Search for the cell housing the specified text and yield its [X, Y] center coordinate. 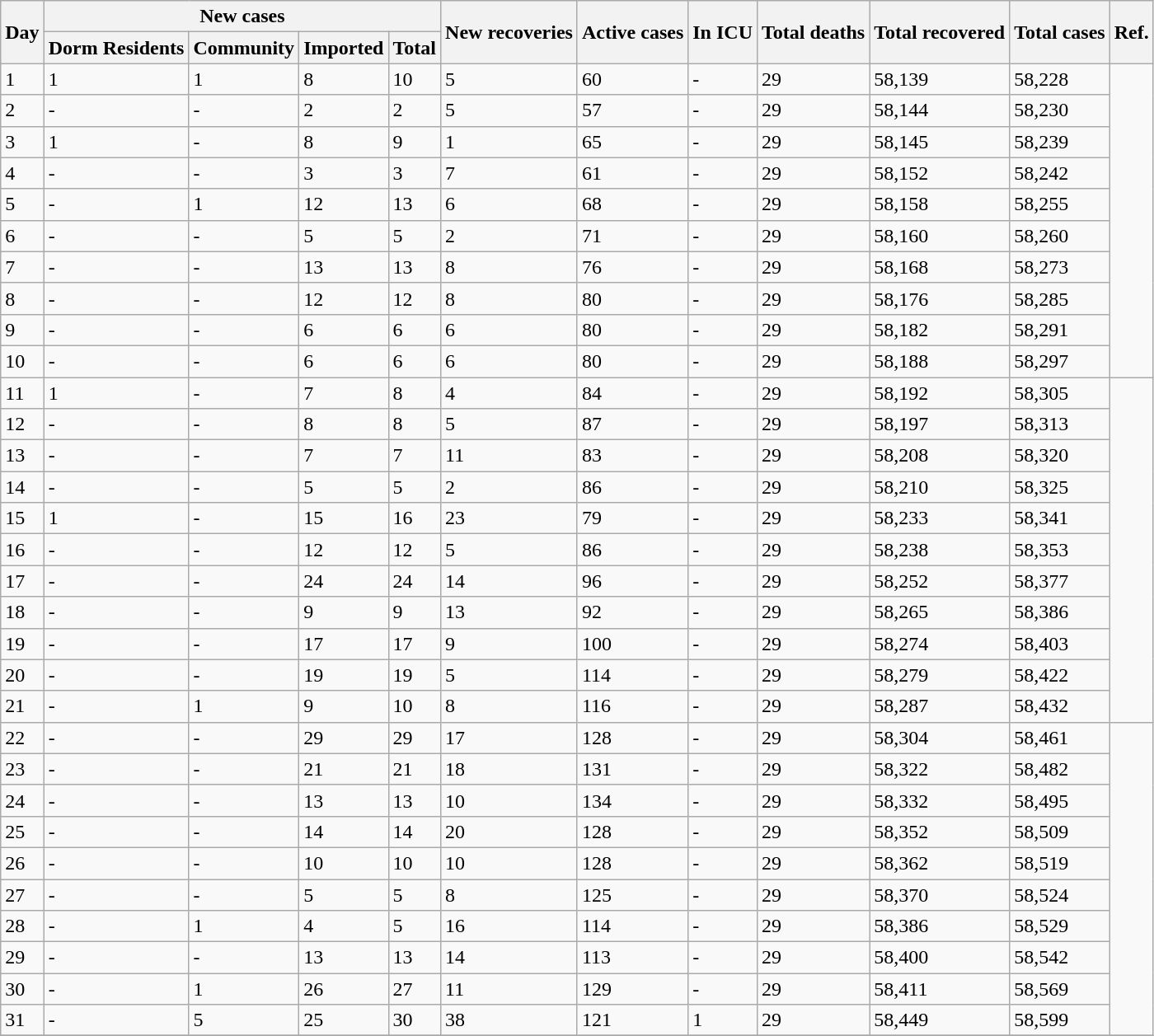
125 [632, 894]
58,461 [1060, 738]
58,509 [1060, 832]
57 [632, 110]
58,352 [940, 832]
129 [632, 989]
In ICU [723, 32]
58,197 [940, 424]
100 [632, 644]
84 [632, 393]
58,274 [940, 644]
58,144 [940, 110]
58,182 [940, 330]
134 [632, 800]
22 [22, 738]
58,287 [940, 706]
Community [244, 48]
New cases [242, 16]
58,377 [1060, 581]
58,273 [1060, 267]
58,432 [1060, 706]
Dorm Residents [116, 48]
Total deaths [814, 32]
58,255 [1060, 204]
31 [22, 1020]
58,145 [940, 142]
131 [632, 769]
58,599 [1060, 1020]
92 [632, 612]
58,188 [940, 361]
83 [632, 456]
58,332 [940, 800]
Day [22, 32]
58,411 [940, 989]
58,449 [940, 1020]
Ref. [1131, 32]
58,313 [1060, 424]
113 [632, 958]
60 [632, 79]
58,230 [1060, 110]
58,139 [940, 79]
58,325 [1060, 487]
58,239 [1060, 142]
58,252 [940, 581]
58,304 [940, 738]
87 [632, 424]
58,210 [940, 487]
58,158 [940, 204]
58,228 [1060, 79]
Total cases [1060, 32]
58,291 [1060, 330]
58,176 [940, 298]
58,529 [1060, 926]
Active cases [632, 32]
58,208 [940, 456]
58,495 [1060, 800]
58,279 [940, 675]
58,305 [1060, 393]
58,168 [940, 267]
58,260 [1060, 236]
58,400 [940, 958]
58,160 [940, 236]
58,233 [940, 518]
58,519 [1060, 863]
58,242 [1060, 173]
58,285 [1060, 298]
58,542 [1060, 958]
58,370 [940, 894]
38 [509, 1020]
58,238 [940, 550]
121 [632, 1020]
58,297 [1060, 361]
58,320 [1060, 456]
58,152 [940, 173]
Imported [344, 48]
58,422 [1060, 675]
58,192 [940, 393]
61 [632, 173]
New recoveries [509, 32]
65 [632, 142]
58,403 [1060, 644]
58,265 [940, 612]
58,322 [940, 769]
Total recovered [940, 32]
76 [632, 267]
58,482 [1060, 769]
Total [415, 48]
58,524 [1060, 894]
79 [632, 518]
28 [22, 926]
71 [632, 236]
116 [632, 706]
58,569 [1060, 989]
58,341 [1060, 518]
96 [632, 581]
58,353 [1060, 550]
68 [632, 204]
58,362 [940, 863]
